Search for the cell housing the specified text and yield its [X, Y] center coordinate. 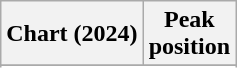
Chart (2024) [72, 34]
Peakposition [189, 34]
